Provide the (x, y) coordinate of the cell's center where the given text is located.  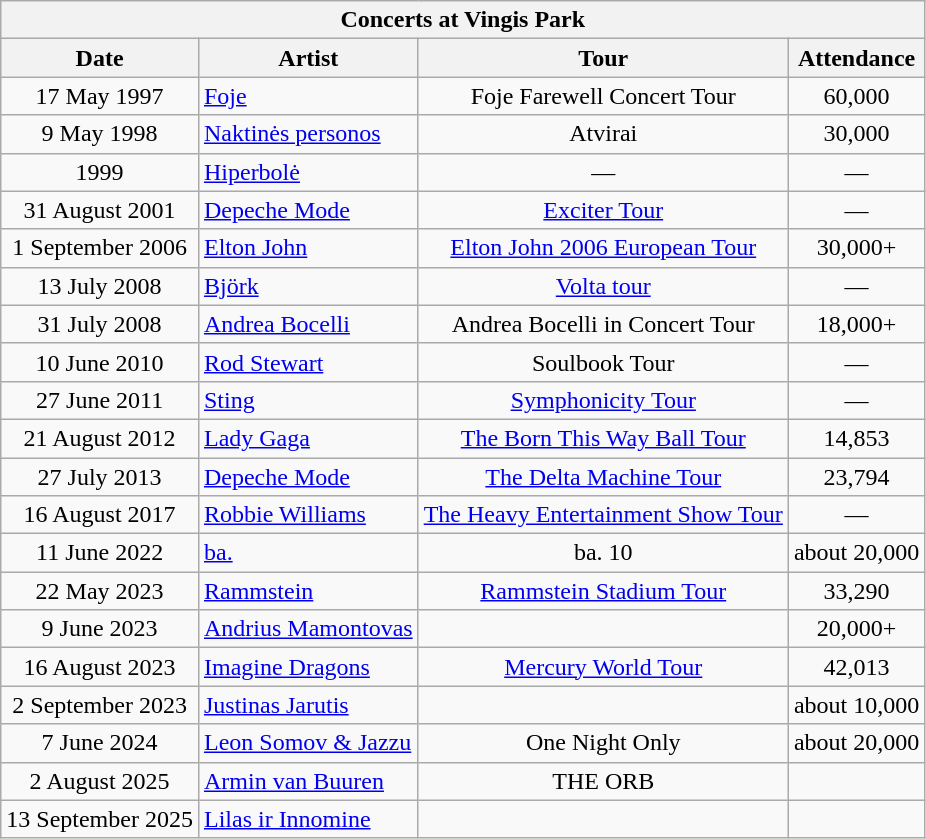
Rammstein (308, 591)
ba. 10 (603, 553)
16 August 2017 (100, 515)
Hiperbolė (308, 172)
Mercury World Tour (603, 667)
Atvirai (603, 134)
The Delta Machine Tour (603, 477)
Exciter Tour (603, 210)
10 June 2010 (100, 362)
Symphonicity Tour (603, 400)
Sting (308, 400)
Justinas Jarutis (308, 705)
18,000+ (856, 324)
13 September 2025 (100, 819)
Tour (603, 58)
Lady Gaga (308, 438)
Rod Stewart (308, 362)
Robbie Williams (308, 515)
THE ORB (603, 781)
23,794 (856, 477)
Attendance (856, 58)
ba. (308, 553)
27 July 2013 (100, 477)
20,000+ (856, 629)
Armin van Buuren (308, 781)
33,290 (856, 591)
2 September 2023 (100, 705)
17 May 1997 (100, 96)
Imagine Dragons (308, 667)
The Born This Way Ball Tour (603, 438)
Leon Somov & Jazzu (308, 743)
60,000 (856, 96)
Elton John 2006 European Tour (603, 248)
Rammstein Stadium Tour (603, 591)
11 June 2022 (100, 553)
30,000 (856, 134)
14,853 (856, 438)
Björk (308, 286)
Date (100, 58)
1 September 2006 (100, 248)
Artist (308, 58)
Volta tour (603, 286)
Foje (308, 96)
about 10,000 (856, 705)
27 June 2011 (100, 400)
22 May 2023 (100, 591)
The Heavy Entertainment Show Tour (603, 515)
Naktinės personos (308, 134)
Andrius Mamontovas (308, 629)
Elton John (308, 248)
31 July 2008 (100, 324)
21 August 2012 (100, 438)
One Night Only (603, 743)
42,013 (856, 667)
2 August 2025 (100, 781)
13 July 2008 (100, 286)
30,000+ (856, 248)
16 August 2023 (100, 667)
1999 (100, 172)
7 June 2024 (100, 743)
9 June 2023 (100, 629)
Andrea Bocelli (308, 324)
31 August 2001 (100, 210)
Lilas ir Innomine (308, 819)
9 May 1998 (100, 134)
Concerts at Vingis Park (463, 20)
Foje Farewell Concert Tour (603, 96)
Soulbook Tour (603, 362)
Andrea Bocelli in Concert Tour (603, 324)
